Determine the (x, y) coordinate at the center of the cell enclosing the given text.  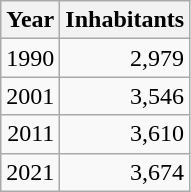
3,546 (125, 96)
2021 (30, 172)
3,674 (125, 172)
2011 (30, 134)
3,610 (125, 134)
2,979 (125, 58)
Year (30, 20)
2001 (30, 96)
Inhabitants (125, 20)
1990 (30, 58)
